Return [x, y] of the center of cell containing provided text 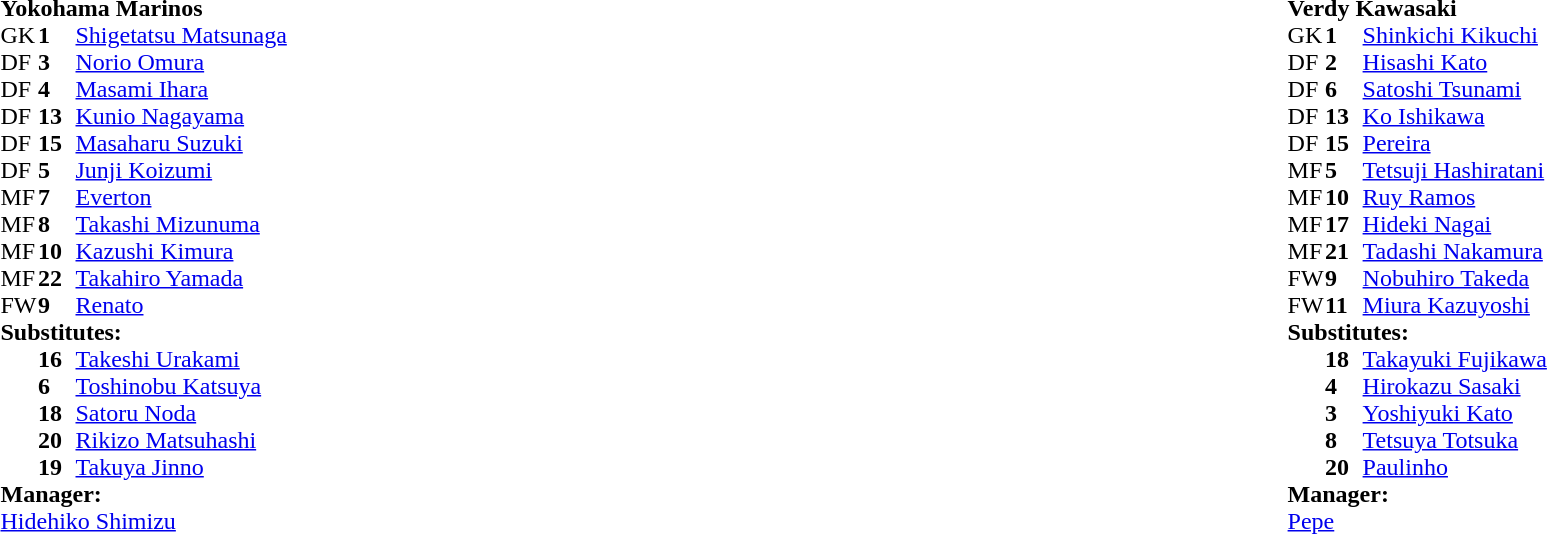
Hirokazu Sasaki [1455, 386]
Pereira [1455, 144]
21 [1344, 252]
Shinkichi Kikuchi [1455, 36]
Miura Kazuyoshi [1455, 306]
16 [57, 360]
Yoshiyuki Kato [1455, 414]
Toshinobu Katsuya [182, 386]
Ruy Ramos [1455, 198]
7 [57, 198]
Tadashi Nakamura [1455, 252]
Ko Ishikawa [1455, 116]
Tetsuya Totsuka [1455, 440]
Takeshi Urakami [182, 360]
Masami Ihara [182, 90]
Satoshi Tsunami [1455, 90]
Norio Omura [182, 62]
Takayuki Fujikawa [1455, 360]
Paulinho [1455, 468]
Renato [182, 306]
Takahiro Yamada [182, 278]
Junji Koizumi [182, 170]
Masaharu Suzuki [182, 144]
19 [57, 468]
22 [57, 278]
Takuya Jinno [182, 468]
Shigetatsu Matsunaga [182, 36]
Kunio Nagayama [182, 116]
Hisashi Kato [1455, 62]
11 [1344, 306]
17 [1344, 224]
Rikizo Matsuhashi [182, 440]
Hideki Nagai [1455, 224]
Kazushi Kimura [182, 252]
Satoru Noda [182, 414]
Tetsuji Hashiratani [1455, 170]
Nobuhiro Takeda [1455, 278]
Everton [182, 198]
Takashi Mizunuma [182, 224]
2 [1344, 62]
